Provide the [x, y] coordinate of the cell's center where the given text is located.  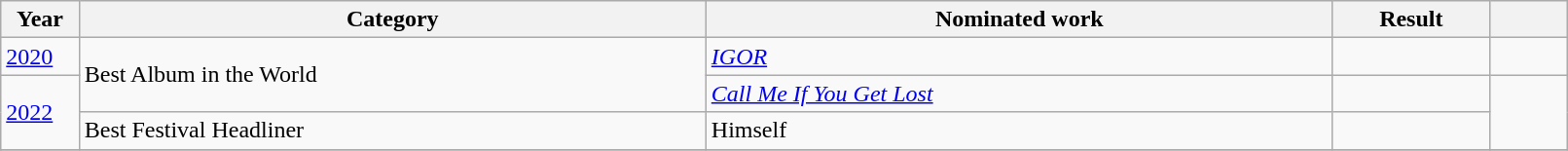
Category [392, 19]
2020 [40, 57]
Call Me If You Get Lost [1019, 94]
Year [40, 19]
IGOR [1019, 57]
Best Festival Headliner [392, 131]
Result [1411, 19]
Best Album in the World [392, 75]
2022 [40, 112]
Himself [1019, 131]
Nominated work [1019, 19]
